Extract the [X, Y] coordinate from the center of the cell holding the provided text.  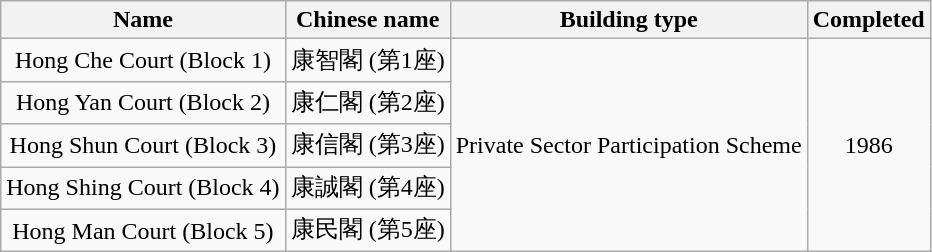
Hong Man Court (Block 5) [143, 230]
Hong Shing Court (Block 4) [143, 188]
1986 [868, 146]
Private Sector Participation Scheme [628, 146]
Name [143, 20]
Building type [628, 20]
Hong Shun Court (Block 3) [143, 146]
Hong Che Court (Block 1) [143, 60]
Completed [868, 20]
康信閣 (第3座) [368, 146]
Hong Yan Court (Block 2) [143, 102]
康仁閣 (第2座) [368, 102]
Chinese name [368, 20]
康誠閣 (第4座) [368, 188]
康民閣 (第5座) [368, 230]
康智閣 (第1座) [368, 60]
